Output the [x, y] coordinate of the center of the cell containing the given text.  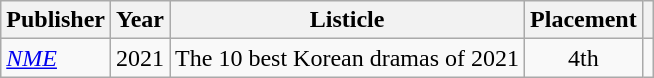
Publisher [56, 20]
The 10 best Korean dramas of 2021 [348, 58]
2021 [140, 58]
4th [584, 58]
NME [56, 58]
Year [140, 20]
Placement [584, 20]
Listicle [348, 20]
